Extract the [x, y] coordinate from the center of the cell holding the provided text.  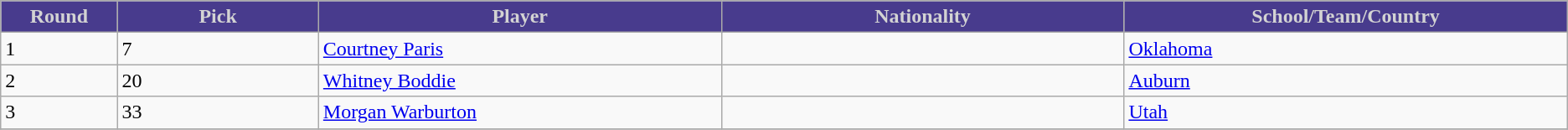
Whitney Boddie [519, 81]
33 [218, 112]
Auburn [1345, 81]
7 [218, 49]
Player [519, 17]
Utah [1345, 112]
2 [59, 81]
Pick [218, 17]
1 [59, 49]
Round [59, 17]
Courtney Paris [519, 49]
School/Team/Country [1345, 17]
Morgan Warburton [519, 112]
Oklahoma [1345, 49]
20 [218, 81]
Nationality [923, 17]
3 [59, 112]
